Determine the (X, Y) coordinate at the center of the cell enclosing the given text.  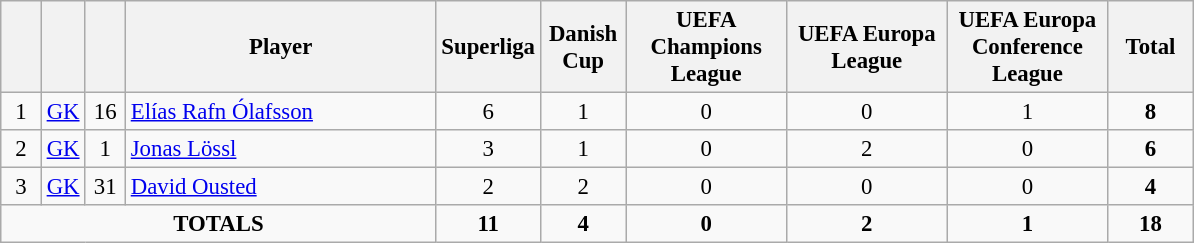
Elías Rafn Ólafsson (280, 112)
TOTALS (218, 224)
David Ousted (280, 187)
11 (488, 224)
Jonas Lössl (280, 149)
16 (106, 112)
8 (1151, 112)
Total (1151, 47)
18 (1151, 224)
UEFA Europa Conference League (1028, 47)
Danish Cup (583, 47)
Superliga (488, 47)
UEFA Europa League (866, 47)
Player (280, 47)
UEFA Champions League (706, 47)
31 (106, 187)
